Scan for the cell matching the given text and deliver its [x, y] coordinate at center. 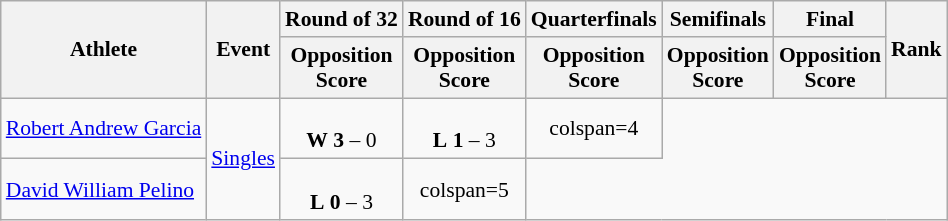
Singles [243, 159]
Semifinals [718, 19]
Event [243, 50]
Quarterfinals [594, 19]
Round of 32 [342, 19]
colspan=5 [464, 190]
Final [830, 19]
Rank [916, 50]
W 3 – 0 [342, 128]
Robert Andrew Garcia [104, 128]
Athlete [104, 50]
David William Pelino [104, 190]
L 1 – 3 [464, 128]
L 0 – 3 [342, 190]
colspan=4 [594, 128]
Round of 16 [464, 19]
